Return [X, Y] of the center of cell containing provided text 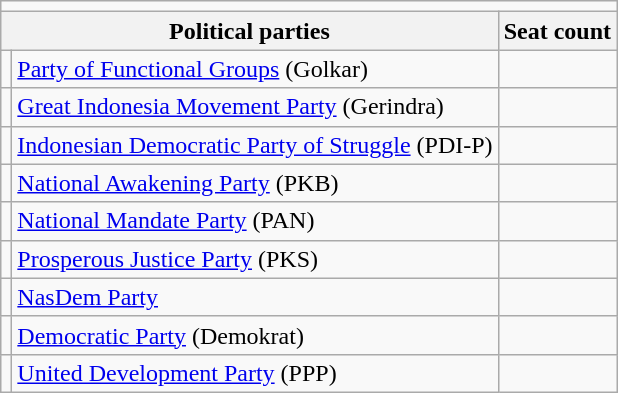
National Awakening Party (PKB) [255, 183]
Democratic Party (Demokrat) [255, 335]
Political parties [250, 31]
Party of Functional Groups (Golkar) [255, 69]
Great Indonesia Movement Party (Gerindra) [255, 107]
United Development Party (PPP) [255, 373]
National Mandate Party (PAN) [255, 221]
Prosperous Justice Party (PKS) [255, 259]
NasDem Party [255, 297]
Indonesian Democratic Party of Struggle (PDI-P) [255, 145]
Seat count [557, 31]
